Scan for the cell matching the given text and deliver its [X, Y] coordinate at center. 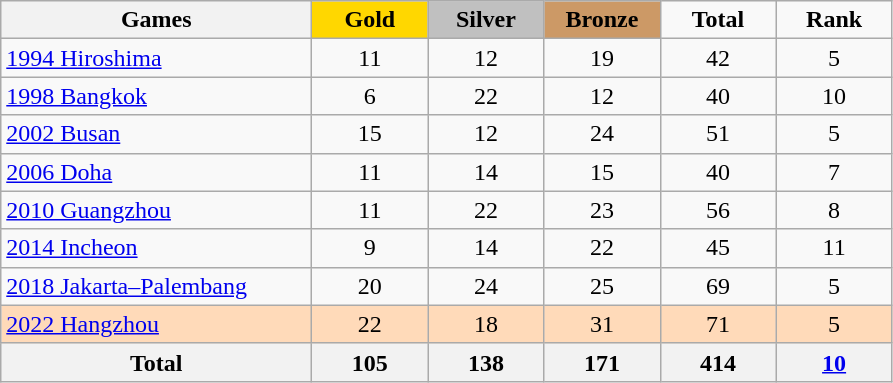
Rank [834, 20]
2002 Busan [156, 134]
25 [602, 286]
23 [602, 210]
171 [602, 362]
105 [370, 362]
6 [370, 96]
1998 Bangkok [156, 96]
69 [718, 286]
45 [718, 248]
56 [718, 210]
8 [834, 210]
2022 Hangzhou [156, 324]
2010 Guangzhou [156, 210]
2018 Jakarta–Palembang [156, 286]
7 [834, 172]
71 [718, 324]
31 [602, 324]
2006 Doha [156, 172]
19 [602, 58]
20 [370, 286]
9 [370, 248]
Gold [370, 20]
414 [718, 362]
2014 Incheon [156, 248]
18 [486, 324]
1994 Hiroshima [156, 58]
Games [156, 20]
138 [486, 362]
51 [718, 134]
Silver [486, 20]
42 [718, 58]
Bronze [602, 20]
